Return the [x, y] coordinate for the center point of the cell that contains the specified text.  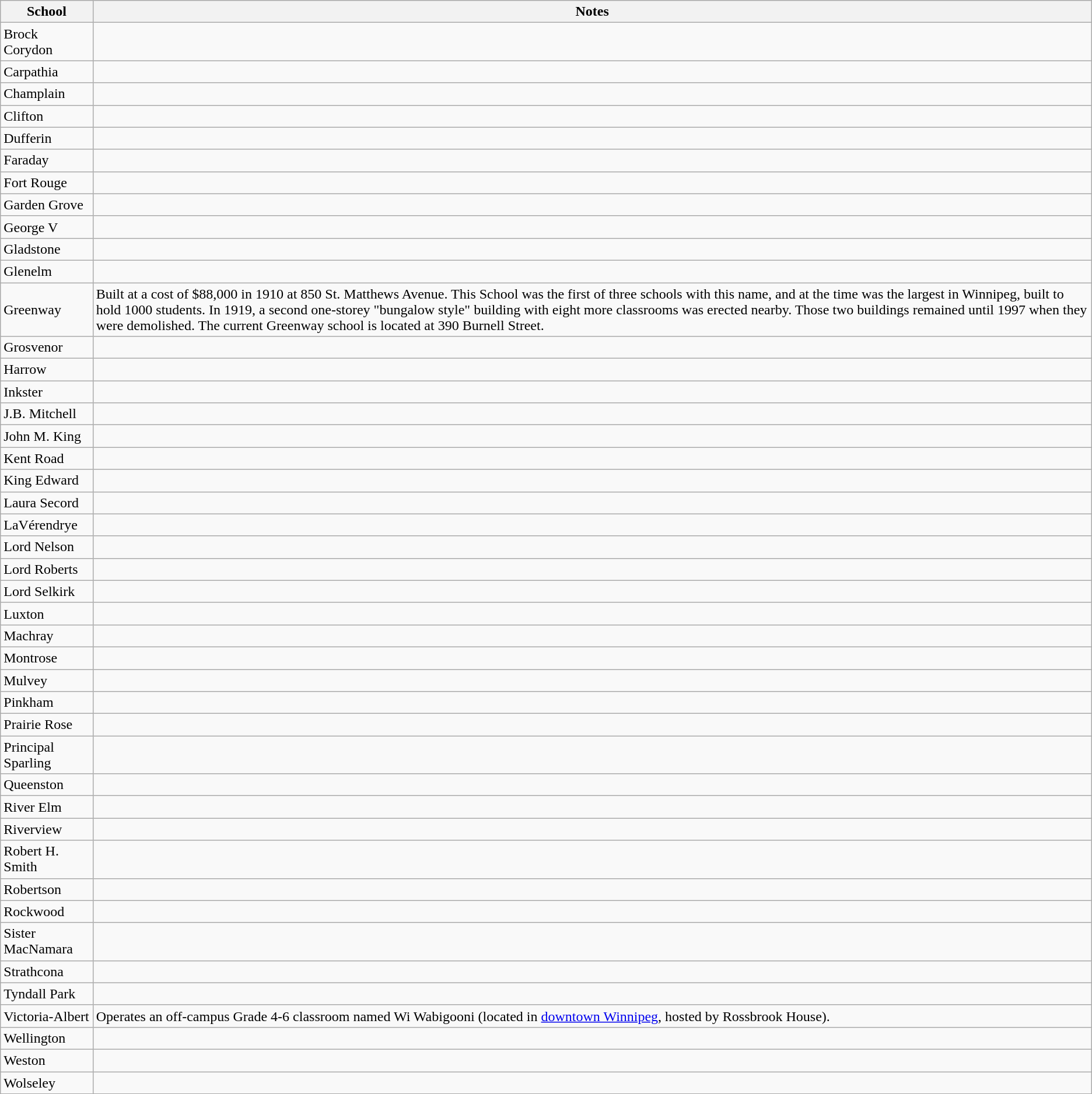
Lord Selkirk [47, 591]
Rockwood [47, 911]
Wolseley [47, 1083]
Grosvenor [47, 348]
Weston [47, 1060]
Queenston [47, 785]
Laura Secord [47, 503]
Champlain [47, 94]
Gladstone [47, 249]
Robert H. Smith [47, 860]
Sister MacNamara [47, 941]
Strathcona [47, 972]
Prairie Rose [47, 725]
Notes [592, 12]
School [47, 12]
Brock Corydon [47, 42]
Operates an off-campus Grade 4-6 classroom named Wi Wabigooni (located in downtown Winnipeg, hosted by Rossbrook House). [592, 1016]
Wellington [47, 1038]
LaVérendrye [47, 525]
Lord Nelson [47, 547]
Riverview [47, 829]
King Edward [47, 481]
Luxton [47, 613]
Dufferin [47, 138]
George V [47, 227]
Machray [47, 636]
River Elm [47, 807]
Mulvey [47, 681]
Carpathia [47, 72]
Glenelm [47, 271]
Robertson [47, 889]
Tyndall Park [47, 994]
Faraday [47, 160]
Montrose [47, 658]
Inkster [47, 392]
John M. King [47, 436]
Fort Rouge [47, 183]
Lord Roberts [47, 569]
Greenway [47, 309]
Clifton [47, 116]
Principal Sparling [47, 755]
J.B. Mitchell [47, 414]
Pinkham [47, 703]
Garden Grove [47, 205]
Harrow [47, 370]
Kent Road [47, 458]
Victoria-Albert [47, 1016]
